Identify which cell holds the provided text, then report its [X, Y] central coordinate. 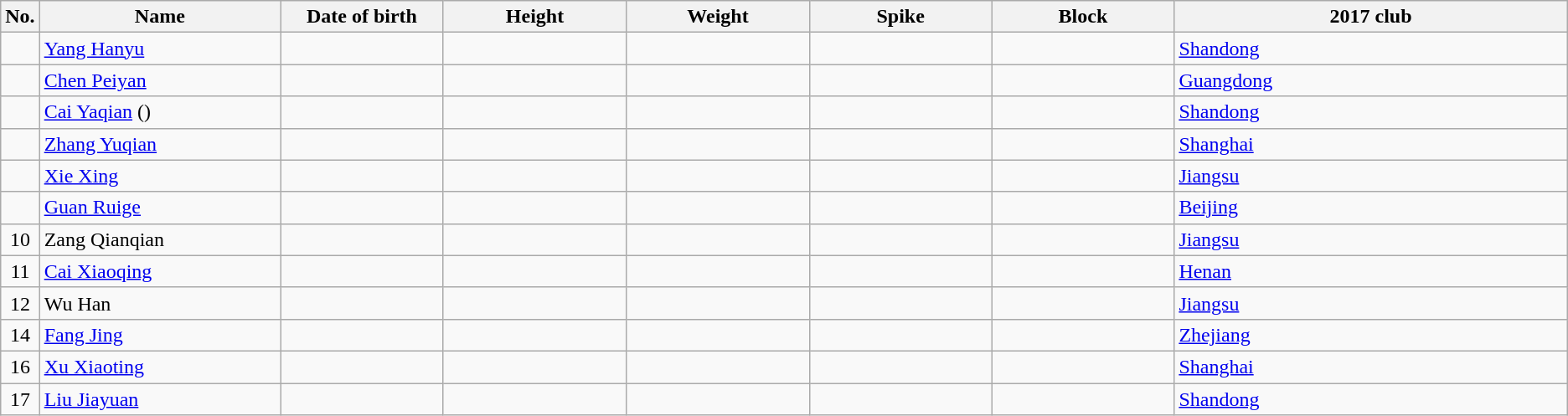
12 [20, 303]
Guangdong [1370, 80]
Guan Ruige [159, 208]
10 [20, 239]
16 [20, 367]
Liu Jiayuan [159, 399]
Xu Xiaoting [159, 367]
Name [159, 17]
Cai Yaqian () [159, 112]
Date of birth [362, 17]
Height [534, 17]
Zhejiang [1370, 335]
Zhang Yuqian [159, 144]
Zang Qianqian [159, 239]
Fang Jing [159, 335]
Henan [1370, 271]
Chen Peiyan [159, 80]
14 [20, 335]
No. [20, 17]
Block [1083, 17]
Weight [719, 17]
Yang Hanyu [159, 49]
Wu Han [159, 303]
Beijing [1370, 208]
2017 club [1370, 17]
11 [20, 271]
17 [20, 399]
Xie Xing [159, 176]
Spike [900, 17]
Cai Xiaoqing [159, 271]
